Capture the cell that displays the provided text and extract its [X, Y] central coordinate. 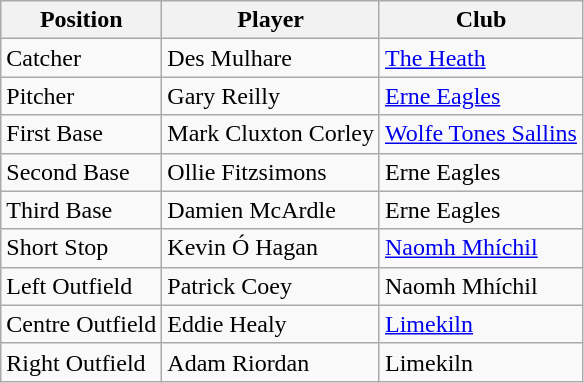
Catcher [82, 58]
Damien McArdle [271, 210]
Pitcher [82, 96]
Player [271, 20]
Club [480, 20]
Wolfe Tones Sallins [480, 134]
Eddie Healy [271, 324]
Mark Cluxton Corley [271, 134]
Centre Outfield [82, 324]
Gary Reilly [271, 96]
First Base [82, 134]
Short Stop [82, 248]
Adam Riordan [271, 362]
Right Outfield [82, 362]
Third Base [82, 210]
Kevin Ó Hagan [271, 248]
Patrick Coey [271, 286]
Position [82, 20]
Ollie Fitzsimons [271, 172]
Left Outfield [82, 286]
Second Base [82, 172]
The Heath [480, 58]
Des Mulhare [271, 58]
